Search for the cell housing the specified text and yield its (X, Y) center coordinate. 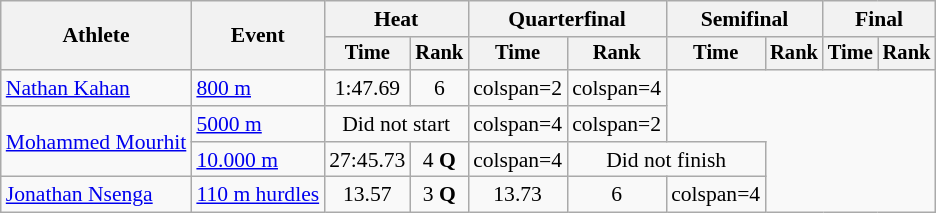
Quarterfinal (567, 19)
Jonathan Nsenga (96, 195)
3 Q (439, 195)
Did not start (396, 124)
Nathan Kahan (96, 88)
27:45.73 (367, 160)
Mohammed Mourhit (96, 142)
5000 m (258, 124)
13.57 (367, 195)
800 m (258, 88)
Event (258, 36)
Semifinal (744, 19)
Did not finish (666, 160)
4 Q (439, 160)
1:47.69 (367, 88)
13.73 (518, 195)
110 m hurdles (258, 195)
10.000 m (258, 160)
Athlete (96, 36)
Final (879, 19)
Heat (396, 19)
